From the cell containing the given text, extract its center point as [X, Y] coordinate. 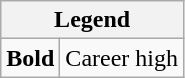
Legend [92, 20]
Career high [122, 58]
Bold [30, 58]
